Provide the (x, y) coordinate of the cell's center where the given text is located.  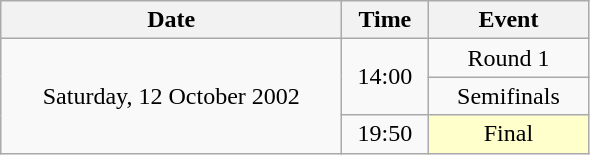
Final (508, 134)
Saturday, 12 October 2002 (172, 96)
Round 1 (508, 58)
Date (172, 20)
Event (508, 20)
Semifinals (508, 96)
Time (385, 20)
14:00 (385, 77)
19:50 (385, 134)
